Provide the [x, y] coordinate of the cell's center where the given text is located.  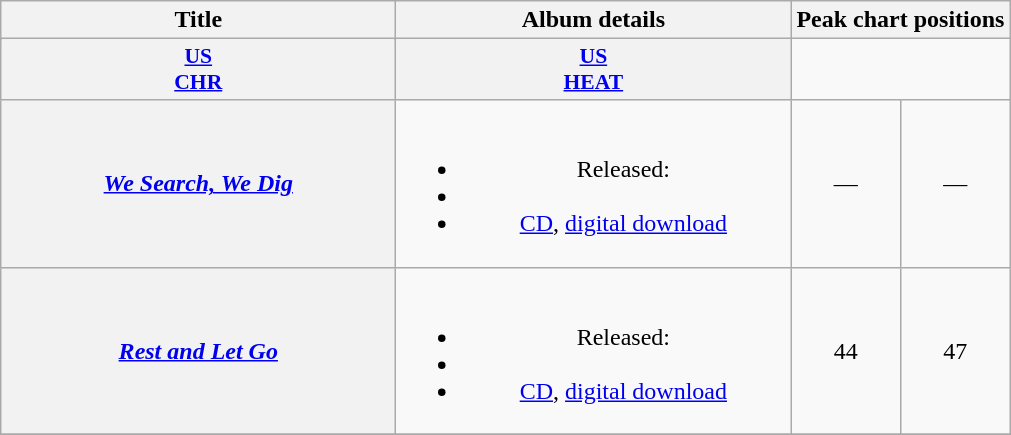
USHEAT [594, 70]
Album details [594, 20]
Title [198, 20]
We Search, We Dig [198, 184]
Rest and Let Go [198, 350]
Peak chart positions [900, 20]
47 [955, 350]
44 [846, 350]
USCHR [198, 70]
